From the cell containing the given text, extract its center point as [X, Y] coordinate. 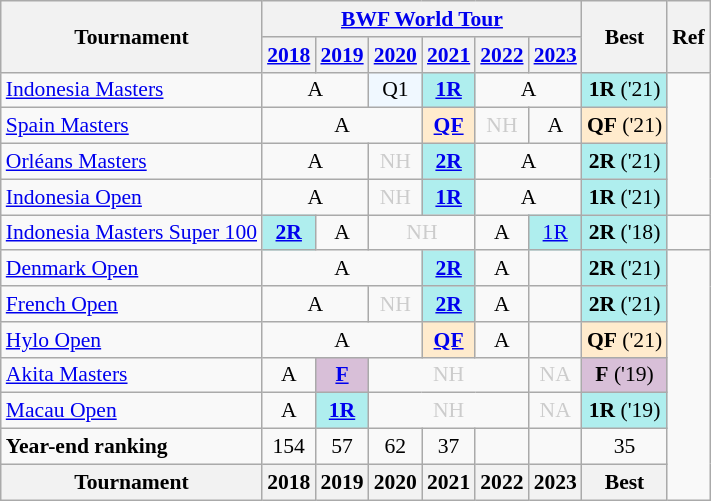
F ('19) [624, 375]
35 [624, 447]
Ref [688, 36]
French Open [132, 304]
Spain Masters [132, 126]
1R ('19) [624, 411]
Orléans Masters [132, 162]
Denmark Open [132, 269]
Indonesia Open [132, 197]
Akita Masters [132, 375]
BWF World Tour [422, 19]
Q1 [396, 90]
Year-end ranking [132, 447]
Indonesia Masters [132, 90]
57 [342, 447]
37 [448, 447]
154 [288, 447]
Indonesia Masters Super 100 [132, 233]
Macau Open [132, 411]
F [342, 375]
62 [396, 447]
2R ('18) [624, 233]
Hylo Open [132, 340]
